Locate the cell with the specified text and output its [X, Y] center coordinate. 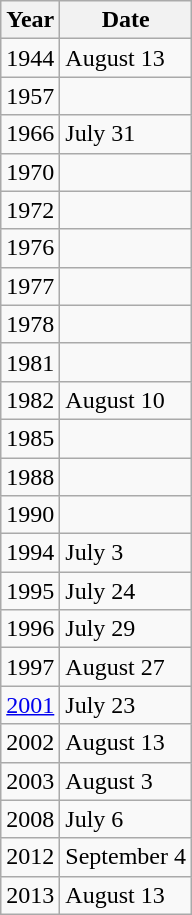
August 10 [126, 400]
2008 [30, 819]
1972 [30, 210]
August 3 [126, 781]
1970 [30, 172]
July 31 [126, 134]
July 29 [126, 629]
1966 [30, 134]
2013 [30, 895]
July 6 [126, 819]
2012 [30, 857]
1990 [30, 515]
1976 [30, 248]
1978 [30, 324]
July 23 [126, 705]
1977 [30, 286]
1982 [30, 400]
1988 [30, 477]
Year [30, 20]
Date [126, 20]
September 4 [126, 857]
1981 [30, 362]
July 24 [126, 591]
1996 [30, 629]
August 27 [126, 667]
2001 [30, 705]
1985 [30, 438]
2002 [30, 743]
1997 [30, 667]
1957 [30, 96]
1994 [30, 553]
2003 [30, 781]
1944 [30, 58]
1995 [30, 591]
July 3 [126, 553]
